Output the (X, Y) coordinate of the center of the cell containing the given text.  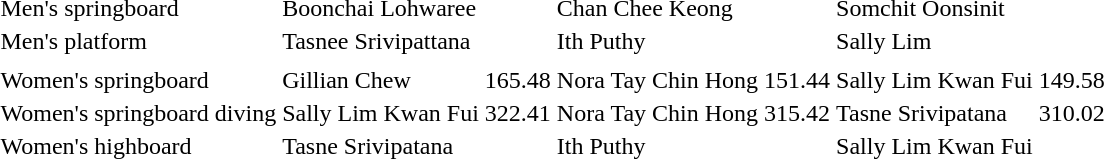
315.42 (798, 113)
151.44 (798, 80)
Tasne Srivipatana (935, 113)
Gillian Chew (381, 80)
322.41 (518, 113)
Sally Lim (935, 41)
165.48 (518, 80)
Ith Puthy (657, 41)
Tasnee Srivipattana (381, 41)
